From the cell containing the given text, extract its center point as [X, Y] coordinate. 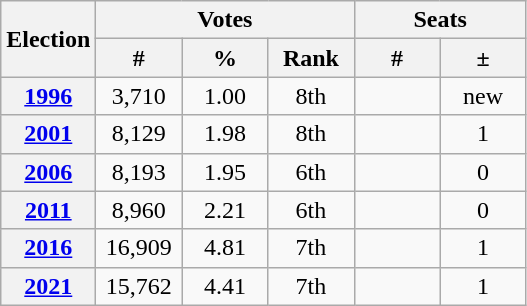
Election [48, 39]
4.41 [225, 286]
8,960 [139, 210]
2016 [48, 248]
2011 [48, 210]
2001 [48, 134]
15,762 [139, 286]
Rank [311, 58]
8,129 [139, 134]
4.81 [225, 248]
Votes [225, 20]
% [225, 58]
± [483, 58]
2.21 [225, 210]
new [483, 96]
8,193 [139, 172]
1.00 [225, 96]
1996 [48, 96]
2021 [48, 286]
16,909 [139, 248]
Seats [440, 20]
3,710 [139, 96]
2006 [48, 172]
1.98 [225, 134]
1.95 [225, 172]
